Capture the cell that displays the provided text and extract its [x, y] central coordinate. 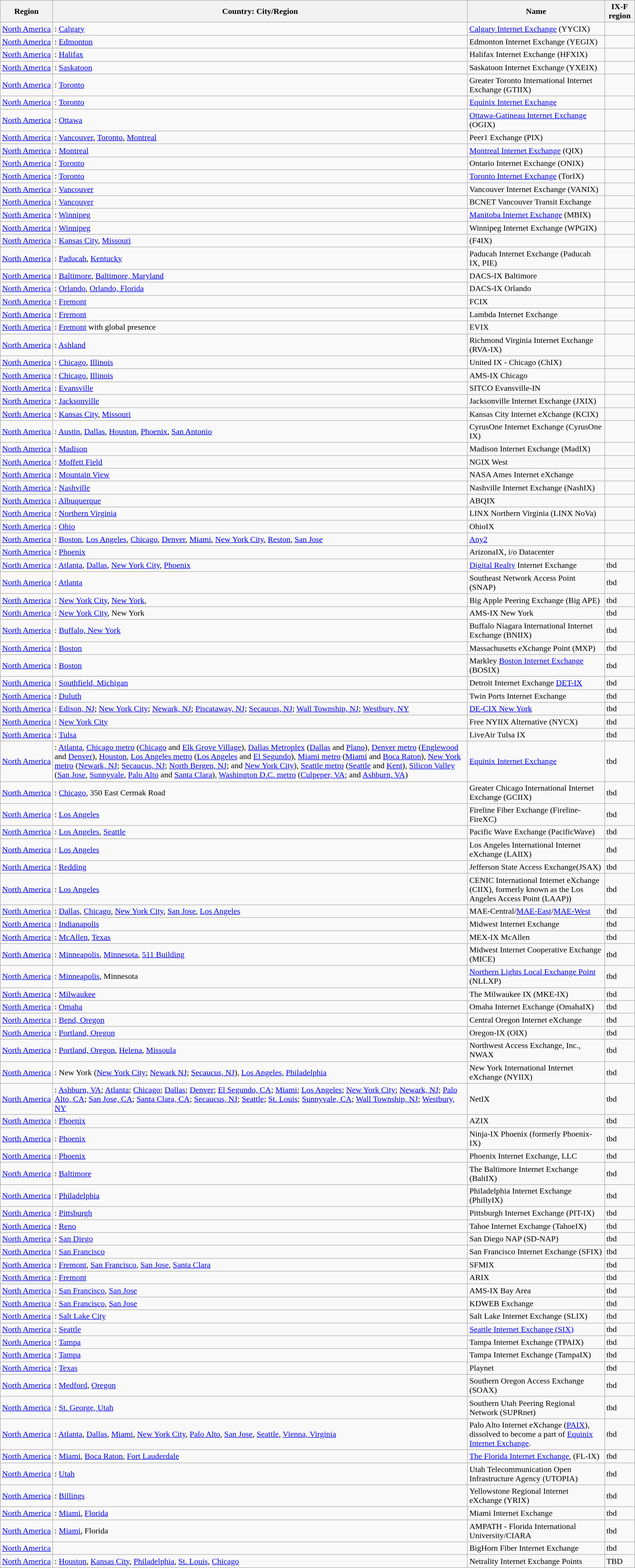
: Jacksonville [260, 401]
: Milwaukee [260, 994]
: Moffett Field [260, 462]
EVIX [536, 327]
: Philadelphia [260, 1195]
: Austin, Dallas, Houston, Phoenix, San Antonio [260, 431]
Name [536, 12]
: Edison, NJ; New York City; Newark, NJ; Piscataway, NJ; Secaucus, NJ; Wall Township, NJ; Westbury, NY [260, 709]
Edmonton Internet Exchange (YEGIX) [536, 42]
: Evansville [260, 388]
Massachusetts eXchange Point (MXP) [536, 648]
FCIX [536, 302]
: Boston, Los Angeles, Chicago, Denver, Miami, New York City, Reston, San Jose [260, 539]
: Utah [260, 1473]
The Milwaukee IX (MKE-IX) [536, 994]
Utah Telecommunication Open Infrastructure Agency (UTOPIA) [536, 1473]
SFMIX [536, 1265]
: Billings [260, 1496]
Kansas City Internet eXchange (KCIX) [536, 414]
: Ashland [260, 345]
MAE-Central/MAE-East/MAE-West [536, 911]
ABQIX [536, 501]
Jacksonville Internet Exchange (JXIX) [536, 401]
Southern Utah Peering Regional Network (SUPRnet) [536, 1408]
: Seattle [260, 1329]
: Bend, Oregon [260, 1020]
Richmond Virginia Internet Exchange (RVA-IX) [536, 345]
Netrality Internet Exchange Points [536, 1561]
Central Oregon Internet eXchange [536, 1020]
Northern Lights Local Exchange Point (NLLXP) [536, 977]
ARIX [536, 1278]
Greater Chicago International Internet Exchange (GCIIX) [536, 792]
: McAllen, Texas [260, 937]
Calgary Internet Exchange (YYCIX) [536, 29]
: Medford, Oregon [260, 1385]
Markley Boston Internet Exchange (BOSIX) [536, 665]
: Albuquerque [260, 501]
CENIC International Internet eXchange (CIIX), formerly known as the Los Angeles Access Point (LAAP)) [536, 889]
NetIX [536, 1099]
Southern Oregon Access Exchange (SOAX) [536, 1385]
Region [26, 12]
AMS-IX Bay Area [536, 1291]
: Miami, Boca Raton, Fort Lauderdale [260, 1456]
SITCO Evansville-IN [536, 388]
: Fremont, San Francisco, San Jose, Santa Clara [260, 1265]
Oregon-IX (OIX) [536, 1033]
Halifax Internet Exchange (HFXIX) [536, 55]
Miami Internet Exchange [536, 1513]
Salt Lake Internet Exchange (SLIX) [536, 1316]
: Nashville [260, 488]
: Southfield, Michigan [260, 683]
: Houston, Kansas City, Philadelphia, St. Louis, Chicago [260, 1561]
: Vancouver, Toronto, Montreal [260, 137]
MEX-IX McAllen [536, 937]
The Baltimore Internet Exchange (BaltIX) [536, 1174]
: Atlanta [260, 583]
Any2 [536, 539]
Los Angeles International Internet eXchange (LAIIX) [536, 849]
OhioIX [536, 526]
: Atlanta, Dallas, Miami, New York City, Palo Alto, San Jose, Seattle, Vienna, Virginia [260, 1434]
Ninja-IX Phoenix (formerly Phoenix-IX) [536, 1138]
: St. George, Utah [260, 1408]
Peer1 Exchange (PIX) [536, 137]
: Minneapolis, Minnesota [260, 977]
NGIX West [536, 462]
KDWEB Exchange [536, 1303]
New York International Internet eXchange (NYIIX) [536, 1072]
Lambda Internet Exchange [536, 314]
The Florida Internet Exchange, (FL-IX) [536, 1456]
Southeast Network Access Point (SNAP) [536, 583]
: Redding [260, 867]
: Portland, Oregon, Helena, Missoula [260, 1050]
Tampa Internet Exchange (TampaIX) [536, 1355]
Tampa Internet Exchange (TPAIX) [536, 1342]
Paducah Internet Exchange (Paducah IX, PIE) [536, 258]
Playnet [536, 1368]
: Edmonton [260, 42]
: Northern Virginia [260, 514]
Palo Alto Internet eXchange (PAIX), dissolved to become a part of Equinix Internet Exchange. [536, 1434]
: Portland, Oregon [260, 1033]
Manitoba Internet Exchange (MBIX) [536, 215]
Greater Toronto International Internet Exchange (GTIIX) [536, 85]
Pacific Wave Exchange (PacificWave) [536, 832]
Midwest Internet Cooperative Exchange (MICE) [536, 954]
Detroit Internet Exchange DET-IX [536, 683]
: New York City, New York, [260, 600]
Seattle Internet Exchange (SIX) [536, 1329]
: Paducah, Kentucky [260, 258]
: Texas [260, 1368]
: New York City [260, 722]
Philadelphia Internet Exchange (PhillyIX) [536, 1195]
AZIX [536, 1121]
San Francisco Internet Exchange (SFIX) [536, 1252]
AMS-IX New York [536, 613]
AMPATH - Florida International University/CIARA [536, 1531]
LINX Northern Virginia (LINX NoVa) [536, 514]
Ottawa-Gatineau Internet Exchange (OGIX) [536, 120]
Buffalo Niagara International Internet Exchange (BNIIX) [536, 630]
: Montreal [260, 150]
: Calgary [260, 29]
Midwest Internet Exchange [536, 924]
Madison Internet Exchange (MadIX) [536, 449]
: Halifax [260, 55]
: Baltimore [260, 1174]
DACS-IX Baltimore [536, 276]
: Dallas, Chicago, New York City, San Jose, Los Angeles [260, 911]
Vancouver Internet Exchange (VANIX) [536, 189]
Ontario Internet Exchange (ONIX) [536, 163]
NASA Ames Internet eXchange [536, 475]
: Reno [260, 1226]
Winnipeg Internet Exchange (WPGIX) [536, 228]
Twin Ports Internet Exchange [536, 696]
: Orlando, Orlando, Florida [260, 289]
: New York (New York City; Newark NJ; Secaucus, NJ), Los Angeles, Philadelphia [260, 1072]
: Salt Lake City [260, 1316]
IX-F region [619, 12]
Phoenix Internet Exchange, LLC [536, 1156]
: Fremont with global presence [260, 327]
Tahoe Internet Exchange (TahoeIX) [536, 1226]
: Tulsa [260, 735]
: Omaha [260, 1007]
: Madison [260, 449]
BCNET Vancouver Transit Exchange [536, 202]
Saskatoon Internet Exchange (YXEIX) [536, 67]
: Los Angeles, Seattle [260, 832]
: Indianapolis [260, 924]
(F4IX) [536, 241]
: Buffalo, New York [260, 630]
San Diego NAP (SD-NAP) [536, 1239]
Jefferson State Access Exchange(JSAX) [536, 867]
: San Diego [260, 1239]
LiveAir Tulsa IX [536, 735]
: Ottawa [260, 120]
Omaha Internet Exchange (OmahaIX) [536, 1007]
: Minneapolis, Minnesota, 511 Building [260, 954]
AMS-IX Chicago [536, 375]
Northwest Access Exchange, Inc., NWAX [536, 1050]
Yellowstone Regional Internet eXchange (YRIX) [536, 1496]
Nashville Internet Exchange (NashIX) [536, 488]
Pittsburgh Internet Exchange (PIT-IX) [536, 1213]
United IX - Chicago (ChIX) [536, 362]
TBD [619, 1561]
: Pittsburgh [260, 1213]
ArizonaIX, i/o Datacenter [536, 552]
BigHorn Fiber Internet Exchange [536, 1548]
CyrusOne Internet Exchange (CyrusOne IX) [536, 431]
Country: City/Region [260, 12]
: Saskatoon [260, 67]
Free NYIIX Alternative (NYCX) [536, 722]
DE-CIX New York [536, 709]
: Chicago, 350 East Cermak Road [260, 792]
Toronto Internet Exchange (TorIX) [536, 176]
: Mountain View [260, 475]
: Ohio [260, 526]
: Atlanta, Dallas, New York City, Phoenix [260, 565]
: San Francisco [260, 1252]
Montreal Internet Exchange (QIX) [536, 150]
DACS-IX Orlando [536, 289]
: Duluth [260, 696]
Digital Realty Internet Exchange [536, 565]
: New York City, New York [260, 613]
Big Apple Peering Exchange (Big APE) [536, 600]
: Baltimore, Baltimore, Maryland [260, 276]
Fireline Fiber Exchange (Fireline-FireXC) [536, 815]
